Search for the cell housing the specified text and yield its [x, y] center coordinate. 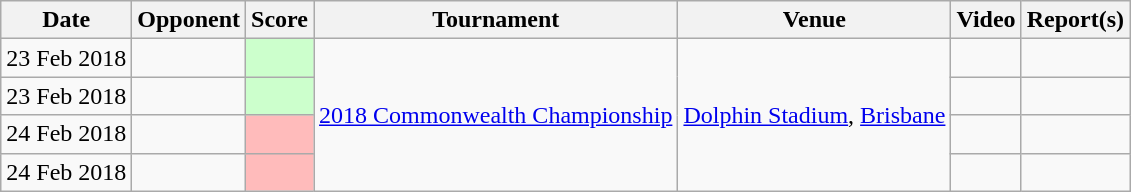
Opponent [189, 20]
Dolphin Stadium, Brisbane [814, 115]
Video [986, 20]
Score [280, 20]
Date [66, 20]
Venue [814, 20]
Report(s) [1075, 20]
Tournament [496, 20]
2018 Commonwealth Championship [496, 115]
